Pinpoint the cell where the given text exists, returning its (x, y) midpoint coordinate. 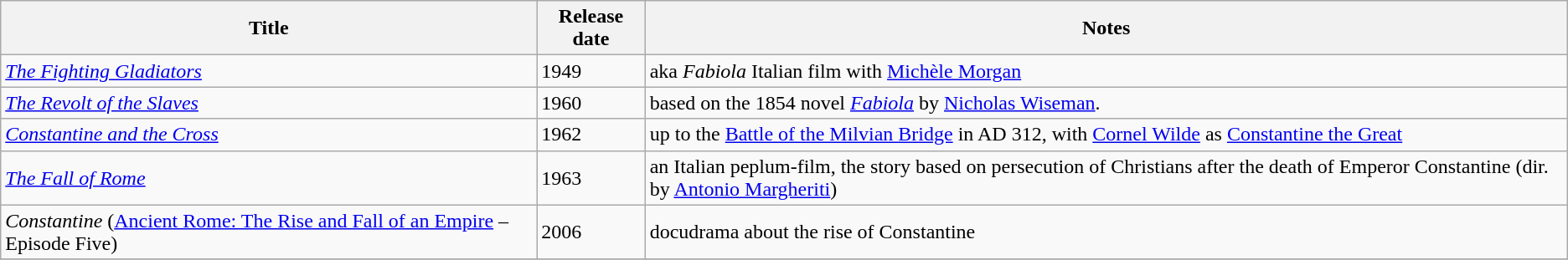
up to the Battle of the Milvian Bridge in AD 312, with Cornel Wilde as Constantine the Great (1106, 135)
1949 (591, 71)
based on the 1854 novel Fabiola by Nicholas Wiseman. (1106, 103)
1963 (591, 177)
The Fall of Rome (269, 177)
an Italian peplum-film, the story based on persecution of Christians after the death of Emperor Constantine (dir. by Antonio Margheriti) (1106, 177)
Constantine (Ancient Rome: The Rise and Fall of an Empire – Episode Five) (269, 232)
The Revolt of the Slaves (269, 103)
1962 (591, 135)
Constantine and the Cross (269, 135)
Release date (591, 28)
Notes (1106, 28)
docudrama about the rise of Constantine (1106, 232)
Title (269, 28)
1960 (591, 103)
aka Fabiola Italian film with Michèle Morgan (1106, 71)
The Fighting Gladiators (269, 71)
2006 (591, 232)
